For the text-containing cell, return its midpoint in (x, y) coordinate format. 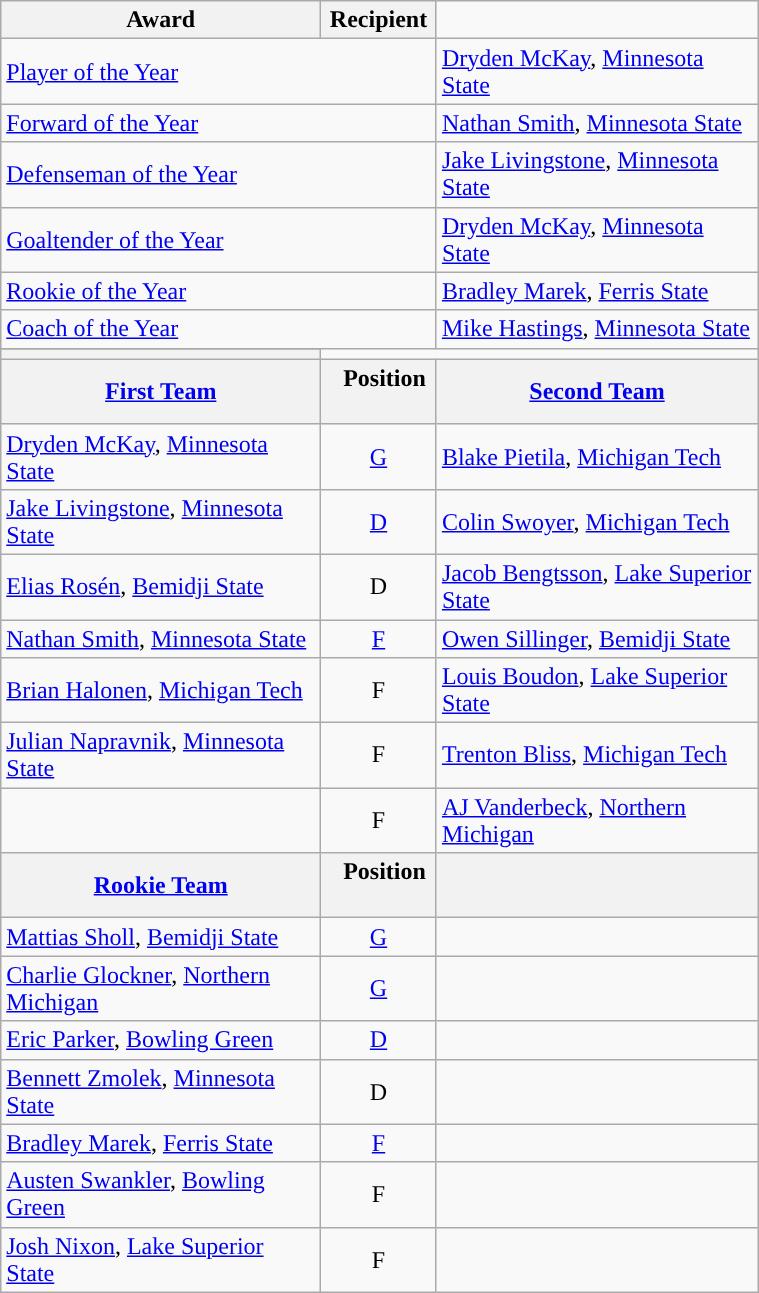
Owen Sillinger, Bemidji State (596, 639)
Second Team (596, 392)
Bennett Zmolek, Minnesota State (161, 1092)
Mattias Sholl, Bemidji State (161, 937)
AJ Vanderbeck, Northern Michigan (596, 820)
First Team (161, 392)
Austen Swankler, Bowling Green (161, 1194)
Eric Parker, Bowling Green (161, 1040)
Coach of the Year (219, 329)
Rookie of the Year (219, 291)
Julian Napravnik, Minnesota State (161, 756)
Jacob Bengtsson, Lake Superior State (596, 586)
Forward of the Year (219, 123)
Charlie Glockner, Northern Michigan (161, 988)
Elias Rosén, Bemidji State (161, 586)
Recipient (379, 20)
Trenton Bliss, Michigan Tech (596, 756)
Award (161, 20)
Rookie Team (161, 886)
Mike Hastings, Minnesota State (596, 329)
Brian Halonen, Michigan Tech (161, 690)
Colin Swoyer, Michigan Tech (596, 522)
Defenseman of the Year (219, 174)
Louis Boudon, Lake Superior State (596, 690)
Player of the Year (219, 72)
Josh Nixon, Lake Superior State (161, 1260)
Goaltender of the Year (219, 240)
Blake Pietila, Michigan Tech (596, 456)
